Provide the (x, y) coordinate of the cell's center where the given text is located.  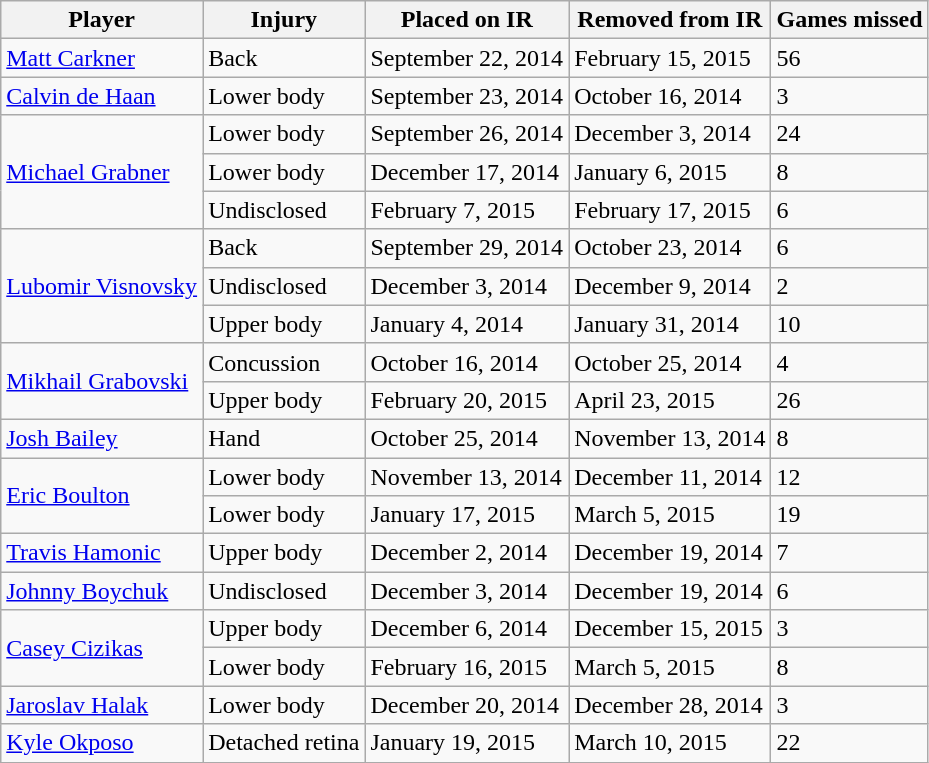
January 19, 2015 (467, 743)
December 6, 2014 (467, 629)
January 31, 2014 (670, 324)
10 (850, 324)
4 (850, 362)
2 (850, 286)
February 20, 2015 (467, 400)
December 2, 2014 (467, 553)
February 16, 2015 (467, 667)
January 6, 2015 (670, 172)
March 10, 2015 (670, 743)
Josh Bailey (102, 438)
February 17, 2015 (670, 210)
12 (850, 477)
Michael Grabner (102, 172)
Detached retina (284, 743)
Injury (284, 20)
Johnny Boychuk (102, 591)
December 28, 2014 (670, 705)
Removed from IR (670, 20)
Casey Cizikas (102, 648)
April 23, 2015 (670, 400)
24 (850, 134)
Eric Boulton (102, 496)
Travis Hamonic (102, 553)
December 17, 2014 (467, 172)
January 4, 2014 (467, 324)
December 11, 2014 (670, 477)
September 23, 2014 (467, 96)
September 29, 2014 (467, 248)
56 (850, 58)
December 20, 2014 (467, 705)
September 22, 2014 (467, 58)
Calvin de Haan (102, 96)
December 9, 2014 (670, 286)
Concussion (284, 362)
Matt Carkner (102, 58)
Player (102, 20)
September 26, 2014 (467, 134)
Mikhail Grabovski (102, 381)
22 (850, 743)
February 15, 2015 (670, 58)
Jaroslav Halak (102, 705)
December 15, 2015 (670, 629)
Placed on IR (467, 20)
Hand (284, 438)
October 23, 2014 (670, 248)
Kyle Okposo (102, 743)
January 17, 2015 (467, 515)
7 (850, 553)
26 (850, 400)
19 (850, 515)
February 7, 2015 (467, 210)
Lubomir Visnovsky (102, 286)
Games missed (850, 20)
